Output the (X, Y) coordinate of the center of the cell containing the given text.  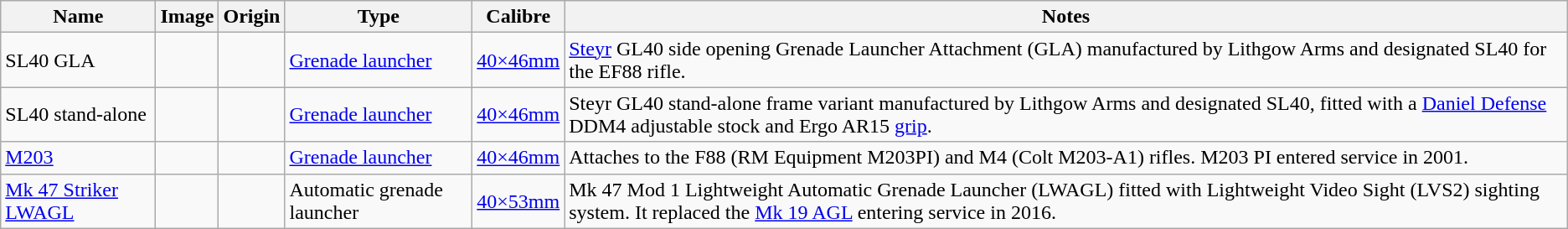
Steyr GL40 side opening Grenade Launcher Attachment (GLA) manufactured by Lithgow Arms and designated SL40 for the EF88 rifle. (1066, 60)
Origin (251, 17)
Attaches to the F88 (RM Equipment M203PI) and M4 (Colt M203-A1) rifles. M203 PI entered service in 2001. (1066, 158)
Notes (1066, 17)
Calibre (518, 17)
SL40 GLA (79, 60)
M203 (79, 158)
Mk 47 Striker LWAGL (79, 201)
Type (379, 17)
Automatic grenade launcher (379, 201)
40×53mm (518, 201)
Image (188, 17)
SL40 stand-alone (79, 114)
Name (79, 17)
